From the cell containing the given text, extract its center point as [X, Y] coordinate. 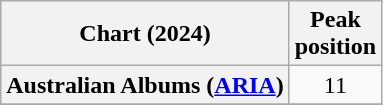
Australian Albums (ARIA) [145, 85]
11 [335, 85]
Peakposition [335, 34]
Chart (2024) [145, 34]
